Find where the given text appears and provide that cell's center as (X, Y) coordinate. 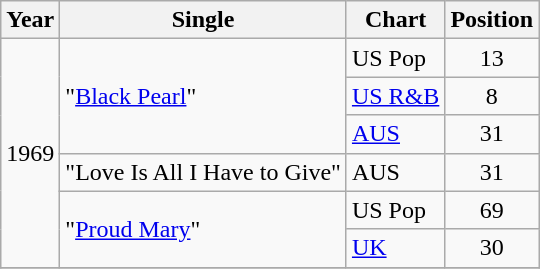
30 (492, 248)
UK (395, 248)
Single (204, 20)
Position (492, 20)
1969 (30, 153)
"Love Is All I Have to Give" (204, 172)
"Black Pearl" (204, 96)
Chart (395, 20)
Year (30, 20)
"Proud Mary" (204, 229)
8 (492, 96)
13 (492, 58)
69 (492, 210)
US R&B (395, 96)
